Return the [X, Y] coordinate for the center point of the cell that contains the specified text.  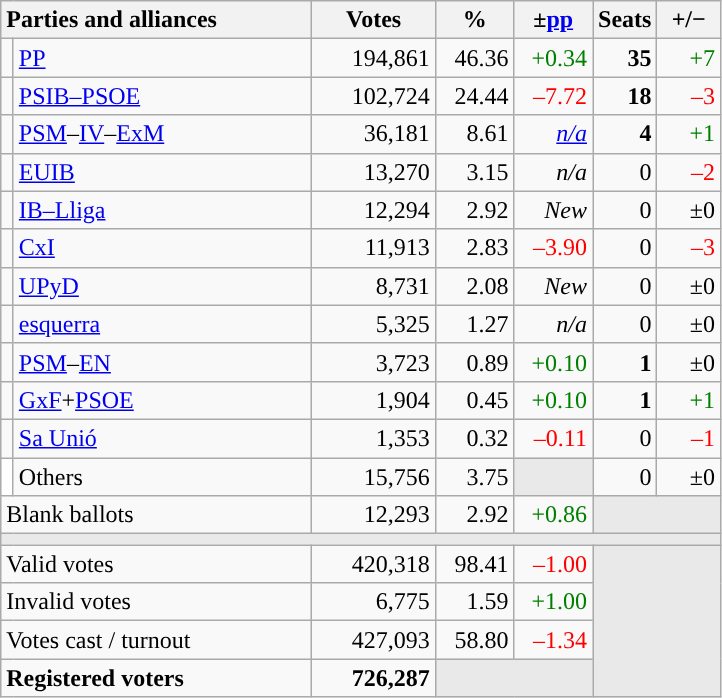
±pp [554, 20]
PSM–IV–ExM [162, 134]
Others [162, 477]
0.89 [474, 362]
5,325 [374, 324]
–2 [689, 172]
Votes [374, 20]
11,913 [374, 248]
2.08 [474, 286]
36,181 [374, 134]
–1.34 [554, 640]
420,318 [374, 564]
102,724 [374, 96]
0.32 [474, 438]
35 [624, 58]
Parties and alliances [156, 20]
2.83 [474, 248]
427,093 [374, 640]
Blank ballots [156, 515]
–1.00 [554, 564]
12,293 [374, 515]
726,287 [374, 678]
Sa Unió [162, 438]
+1.00 [554, 602]
Seats [624, 20]
GxF+PSOE [162, 400]
24.44 [474, 96]
CxI [162, 248]
PP [162, 58]
3.75 [474, 477]
Votes cast / turnout [156, 640]
8.61 [474, 134]
EUIB [162, 172]
8,731 [374, 286]
6,775 [374, 602]
+0.34 [554, 58]
PSIB–PSOE [162, 96]
1,904 [374, 400]
+0.86 [554, 515]
1.59 [474, 602]
3.15 [474, 172]
Invalid votes [156, 602]
13,270 [374, 172]
% [474, 20]
46.36 [474, 58]
+/− [689, 20]
Registered voters [156, 678]
0.45 [474, 400]
4 [624, 134]
1,353 [374, 438]
+7 [689, 58]
–0.11 [554, 438]
–7.72 [554, 96]
UPyD [162, 286]
12,294 [374, 210]
PSM–EN [162, 362]
1.27 [474, 324]
IB–Lliga [162, 210]
15,756 [374, 477]
Valid votes [156, 564]
–3.90 [554, 248]
3,723 [374, 362]
58.80 [474, 640]
98.41 [474, 564]
18 [624, 96]
–1 [689, 438]
esquerra [162, 324]
194,861 [374, 58]
